From the cell containing the given text, extract its center point as [x, y] coordinate. 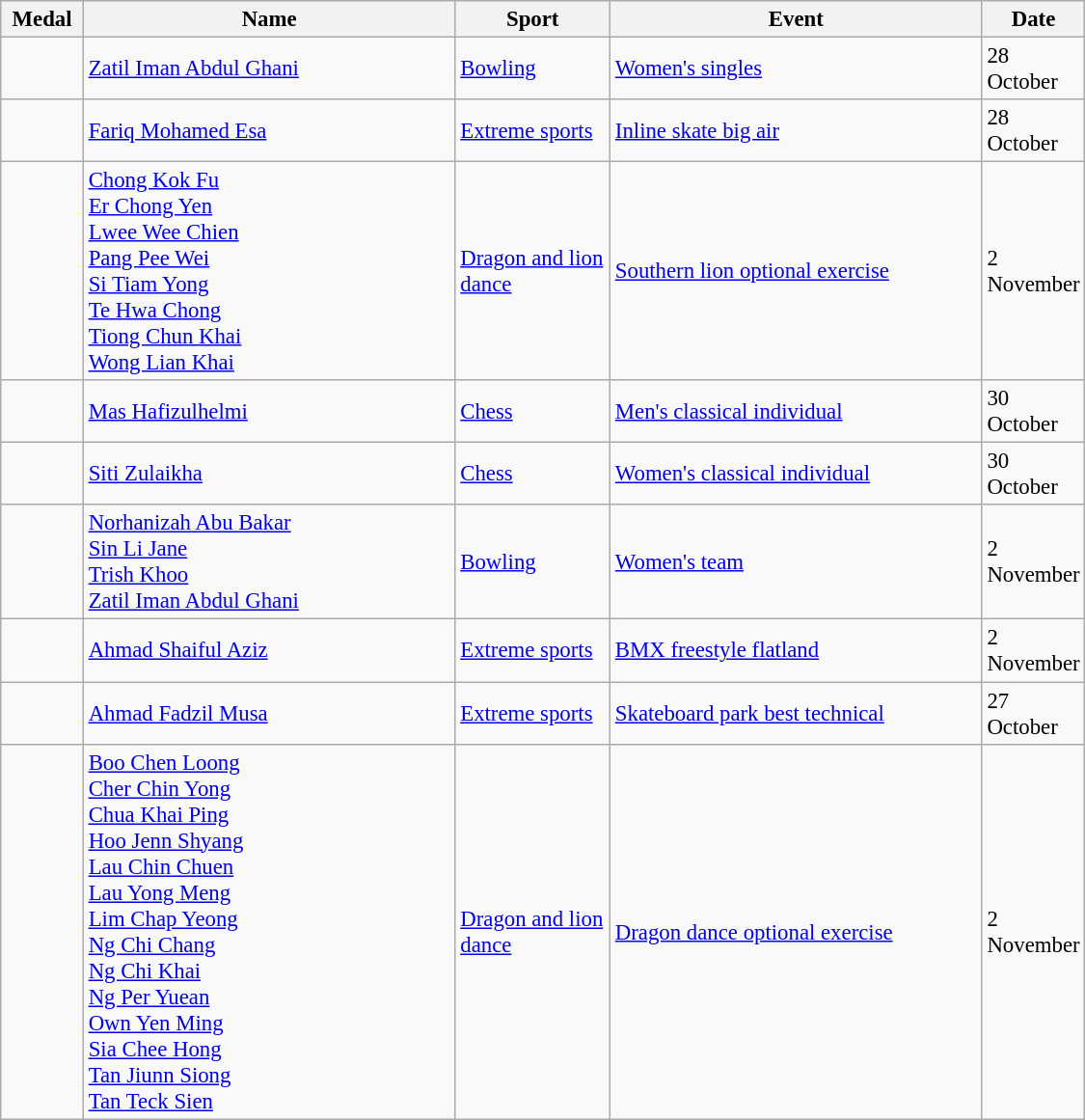
Chong Kok FuEr Chong YenLwee Wee ChienPang Pee WeiSi Tiam YongTe Hwa ChongTiong Chun KhaiWong Lian Khai [269, 272]
Women's singles [797, 69]
Event [797, 19]
Inline skate big air [797, 131]
Name [269, 19]
Dragon dance optional exercise [797, 932]
Southern lion optional exercise [797, 272]
Women's classical individual [797, 475]
Ahmad Shaiful Aziz [269, 650]
Norhanizah Abu BakarSin Li JaneTrish KhooZatil Iman Abdul Ghani [269, 563]
27 October [1034, 714]
Medal [42, 19]
Siti Zulaikha [269, 475]
Mas Hafizulhelmi [269, 411]
BMX freestyle flatland [797, 650]
Date [1034, 19]
Sport [532, 19]
Women's team [797, 563]
Men's classical individual [797, 411]
Zatil Iman Abdul Ghani [269, 69]
Fariq Mohamed Esa [269, 131]
Skateboard park best technical [797, 714]
Ahmad Fadzil Musa [269, 714]
